Detect which cell encompasses the target text, then output its [x, y] center coordinate. 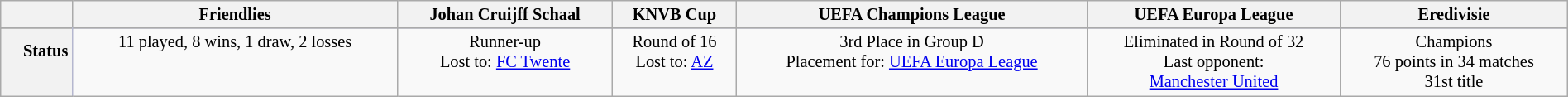
KNVB Cup [675, 14]
UEFA Champions League [912, 14]
Round of 16Lost to: AZ [675, 62]
Eredivisie [1454, 14]
11 played, 8 wins, 1 draw, 2 losses [235, 62]
Johan Cruijff Schaal [504, 14]
Eliminated in Round of 32Last opponent:Manchester United [1213, 62]
Runner-upLost to: FC Twente [504, 62]
Status [36, 62]
UEFA Europa League [1213, 14]
3rd Place in Group DPlacement for: UEFA Europa League [912, 62]
Champions76 points in 34 matches31st title [1454, 62]
Friendlies [235, 14]
